Return [x, y] of the center of cell containing provided text 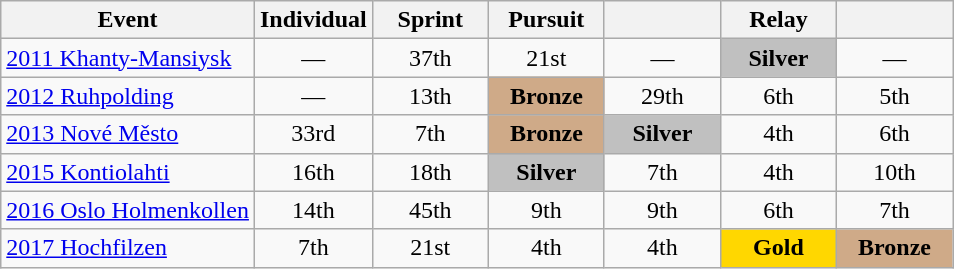
Sprint [430, 20]
14th [313, 210]
45th [430, 210]
5th [895, 96]
2015 Kontiolahti [128, 172]
10th [895, 172]
33rd [313, 134]
Pursuit [546, 20]
16th [313, 172]
18th [430, 172]
Gold [778, 248]
37th [430, 58]
2011 Khanty-Mansiysk [128, 58]
2017 Hochfilzen [128, 248]
2013 Nové Město [128, 134]
2012 Ruhpolding [128, 96]
29th [662, 96]
Relay [778, 20]
Event [128, 20]
Individual [313, 20]
13th [430, 96]
2016 Oslo Holmenkollen [128, 210]
